Provide the (x, y) coordinate of the cell's center where the given text is located.  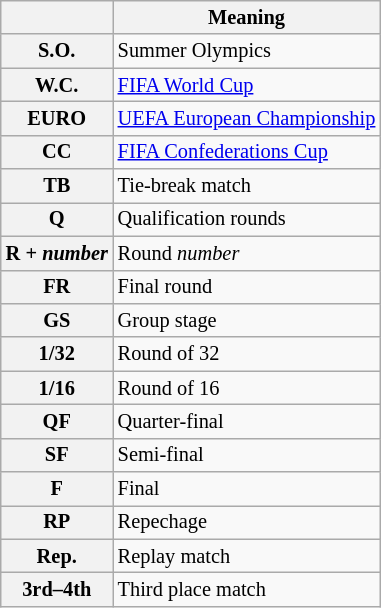
FIFA Confederations Cup (247, 152)
RP (57, 522)
Replay match (247, 556)
F (57, 489)
Repechage (247, 522)
Rep. (57, 556)
QF (57, 421)
GS (57, 320)
Final (247, 489)
TB (57, 186)
1/32 (57, 354)
Final round (247, 287)
Summer Olympics (247, 51)
SF (57, 455)
Tie-break match (247, 186)
3rd–4th (57, 589)
Third place match (247, 589)
Round of 32 (247, 354)
Q (57, 219)
Semi-final (247, 455)
S.O. (57, 51)
FIFA World Cup (247, 85)
FR (57, 287)
UEFA European Championship (247, 118)
Round of 16 (247, 388)
EURO (57, 118)
Group stage (247, 320)
CC (57, 152)
Round number (247, 253)
1/16 (57, 388)
Meaning (247, 17)
Qualification rounds (247, 219)
W.C. (57, 85)
Quarter-final (247, 421)
R + number (57, 253)
